Provide the [X, Y] coordinate of the cell's center where the given text is located.  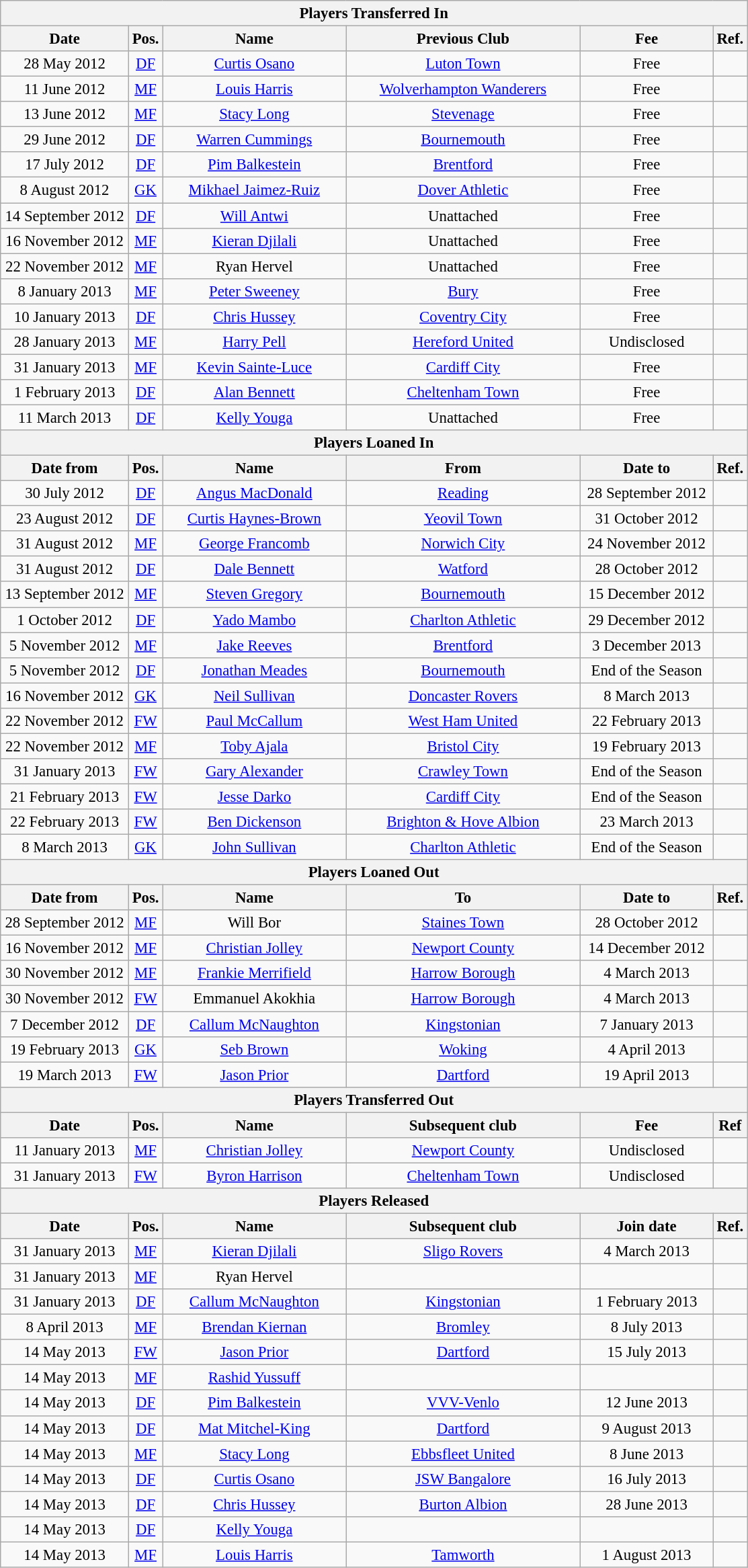
8 June 2013 [647, 1454]
Dover Athletic [463, 190]
Alan Bennett [254, 393]
Jake Reeves [254, 645]
31 October 2012 [647, 519]
Will Bor [254, 923]
Previous Club [463, 39]
16 July 2013 [647, 1479]
7 January 2013 [647, 1024]
7 December 2012 [65, 1024]
VVV-Venlo [463, 1403]
Crawley Town [463, 772]
21 February 2013 [65, 796]
13 September 2012 [65, 595]
8 April 2013 [65, 1327]
Byron Harrison [254, 1175]
Sligo Rovers [463, 1251]
Peter Sweeney [254, 291]
8 August 2012 [65, 190]
23 March 2013 [647, 822]
1 October 2012 [65, 620]
John Sullivan [254, 848]
8 July 2013 [647, 1327]
Stevenage [463, 114]
West Ham United [463, 721]
Ebbsfleet United [463, 1454]
Toby Ajala [254, 746]
19 March 2013 [65, 1075]
13 June 2012 [65, 114]
Tamworth [463, 1555]
Wolverhampton Wanderers [463, 89]
30 July 2012 [65, 493]
Players Released [374, 1201]
15 December 2012 [647, 595]
12 June 2013 [647, 1403]
Staines Town [463, 923]
Ref [730, 1125]
Reading [463, 493]
Kevin Sainte-Luce [254, 367]
28 May 2012 [65, 64]
Hereford United [463, 342]
Bristol City [463, 746]
Bury [463, 291]
9 August 2013 [647, 1428]
Mat Mitchel-King [254, 1428]
1 August 2013 [647, 1555]
10 January 2013 [65, 317]
Rashid Yussuff [254, 1378]
Mikhael Jaimez-Ruiz [254, 190]
29 June 2012 [65, 140]
Join date [647, 1226]
Neil Sullivan [254, 696]
JSW Bangalore [463, 1479]
15 July 2013 [647, 1352]
29 December 2012 [647, 620]
Angus MacDonald [254, 493]
George Francomb [254, 544]
Brendan Kiernan [254, 1327]
Doncaster Rovers [463, 696]
14 September 2012 [65, 216]
Yado Mambo [254, 620]
Coventry City [463, 317]
Yeovil Town [463, 519]
Dale Bennett [254, 569]
Paul McCallum [254, 721]
Players Transferred Out [374, 1100]
11 March 2013 [65, 417]
28 June 2013 [647, 1504]
11 January 2013 [65, 1151]
Woking [463, 1049]
11 June 2012 [65, 89]
From [463, 468]
Ben Dickenson [254, 822]
Burton Albion [463, 1504]
Jonathan Meades [254, 670]
Jesse Darko [254, 796]
24 November 2012 [647, 544]
3 December 2013 [647, 645]
Emmanuel Akokhia [254, 999]
Watford [463, 569]
8 January 2013 [65, 291]
Seb Brown [254, 1049]
19 April 2013 [647, 1075]
14 December 2012 [647, 948]
Harry Pell [254, 342]
Will Antwi [254, 216]
Frankie Merrifield [254, 974]
Warren Cummings [254, 140]
Norwich City [463, 544]
Gary Alexander [254, 772]
23 August 2012 [65, 519]
17 July 2012 [65, 165]
Players Loaned In [374, 443]
Steven Gregory [254, 595]
4 April 2013 [647, 1049]
Curtis Haynes-Brown [254, 519]
Brighton & Hove Albion [463, 822]
Players Loaned Out [374, 872]
Luton Town [463, 64]
Players Transferred In [374, 13]
To [463, 898]
28 January 2013 [65, 342]
Bromley [463, 1327]
